Find where the given text appears and provide that cell's center as [x, y] coordinate. 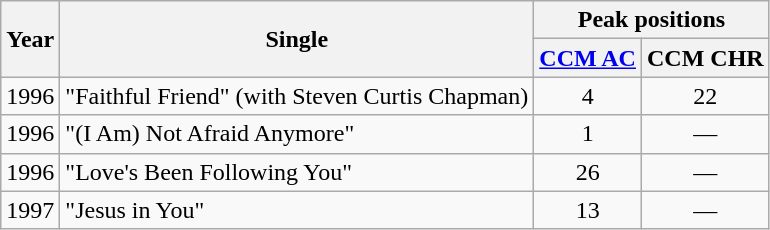
"Jesus in You" [297, 210]
CCM AC [588, 58]
1997 [30, 210]
Single [297, 39]
Year [30, 39]
22 [705, 96]
"(I Am) Not Afraid Anymore" [297, 134]
13 [588, 210]
"Love's Been Following You" [297, 172]
26 [588, 172]
Peak positions [652, 20]
"Faithful Friend" (with Steven Curtis Chapman) [297, 96]
4 [588, 96]
1 [588, 134]
CCM CHR [705, 58]
